Find where the given text appears and provide that cell's center as [X, Y] coordinate. 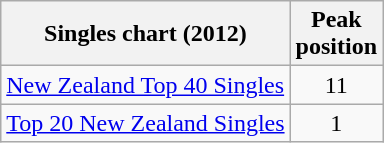
11 [336, 85]
Singles chart (2012) [146, 34]
New Zealand Top 40 Singles [146, 85]
1 [336, 123]
Top 20 New Zealand Singles [146, 123]
Peakposition [336, 34]
